Return (X, Y) of the center of cell containing provided text 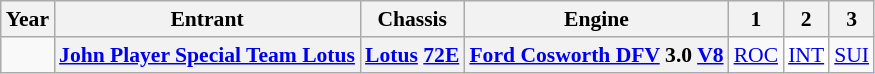
Entrant (207, 19)
3 (852, 19)
John Player Special Team Lotus (207, 55)
Chassis (412, 19)
INT (806, 55)
Year (28, 19)
Ford Cosworth DFV 3.0 V8 (596, 55)
Lotus 72E (412, 55)
2 (806, 19)
ROC (756, 55)
1 (756, 19)
SUI (852, 55)
Engine (596, 19)
